Search for the cell housing the specified text and yield its [x, y] center coordinate. 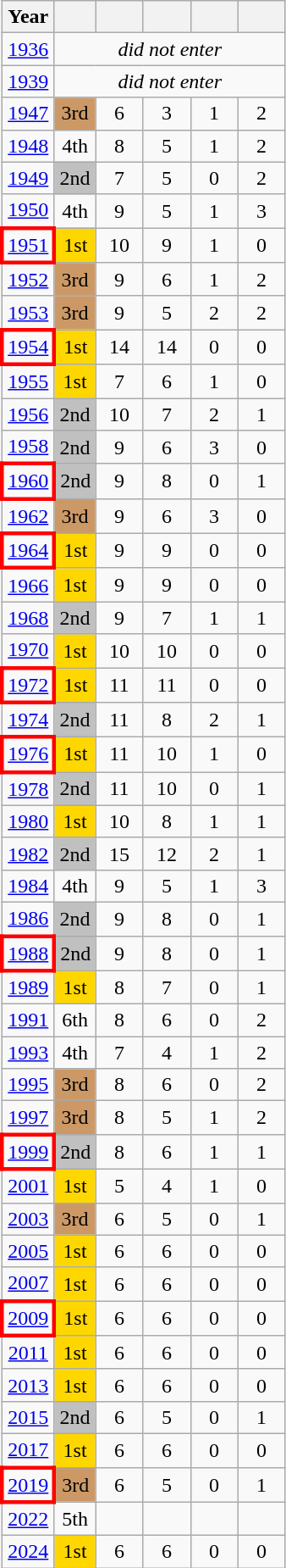
6th [74, 1020]
1964 [28, 551]
1947 [28, 114]
1980 [28, 821]
2015 [28, 1417]
2009 [28, 1319]
1955 [28, 381]
1954 [28, 348]
1986 [28, 919]
1978 [28, 789]
1960 [28, 481]
1991 [28, 1020]
1970 [28, 651]
1984 [28, 886]
1958 [28, 448]
1949 [28, 178]
1968 [28, 618]
2001 [28, 1186]
1962 [28, 515]
1989 [28, 987]
2019 [28, 1485]
1950 [28, 211]
1976 [28, 754]
2011 [28, 1353]
1988 [28, 953]
12 [167, 854]
5th [74, 1519]
2017 [28, 1450]
1966 [28, 585]
2003 [28, 1219]
1997 [28, 1118]
1995 [28, 1085]
1972 [28, 685]
2007 [28, 1284]
1939 [28, 81]
1953 [28, 313]
Year [28, 17]
1956 [28, 414]
1999 [28, 1151]
2013 [28, 1385]
1952 [28, 280]
2005 [28, 1251]
1948 [28, 146]
1982 [28, 854]
1951 [28, 246]
2024 [28, 1552]
15 [119, 854]
2022 [28, 1519]
1993 [28, 1053]
1974 [28, 720]
1936 [28, 49]
